Identify which cell holds the provided text, then report its [x, y] central coordinate. 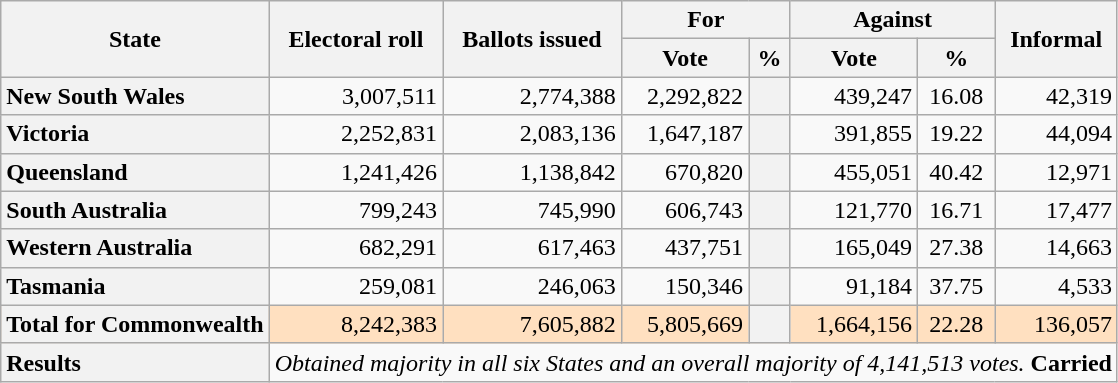
Ballots issued [532, 39]
Victoria [135, 134]
Queensland [135, 172]
682,291 [356, 248]
2,774,388 [532, 96]
Western Australia [135, 248]
745,990 [532, 210]
22.28 [956, 324]
40.42 [956, 172]
670,820 [684, 172]
Results [135, 362]
136,057 [1056, 324]
455,051 [854, 172]
State [135, 39]
3,007,511 [356, 96]
2,292,822 [684, 96]
12,971 [1056, 172]
Informal [1056, 39]
5,805,669 [684, 324]
606,743 [684, 210]
259,081 [356, 286]
16.71 [956, 210]
Against [892, 20]
2,083,136 [532, 134]
4,533 [1056, 286]
165,049 [854, 248]
Electoral roll [356, 39]
617,463 [532, 248]
1,241,426 [356, 172]
New South Wales [135, 96]
2,252,831 [356, 134]
14,663 [1056, 248]
150,346 [684, 286]
Obtained majority in all six States and an overall majority of 4,141,513 votes. Carried [693, 362]
91,184 [854, 286]
Total for Commonwealth [135, 324]
437,751 [684, 248]
7,605,882 [532, 324]
South Australia [135, 210]
37.75 [956, 286]
27.38 [956, 248]
799,243 [356, 210]
16.08 [956, 96]
For [706, 20]
8,242,383 [356, 324]
42,319 [1056, 96]
17,477 [1056, 210]
Tasmania [135, 286]
1,138,842 [532, 172]
121,770 [854, 210]
1,647,187 [684, 134]
439,247 [854, 96]
391,855 [854, 134]
1,664,156 [854, 324]
246,063 [532, 286]
19.22 [956, 134]
44,094 [1056, 134]
